Scan for the cell matching the given text and deliver its (X, Y) coordinate at center. 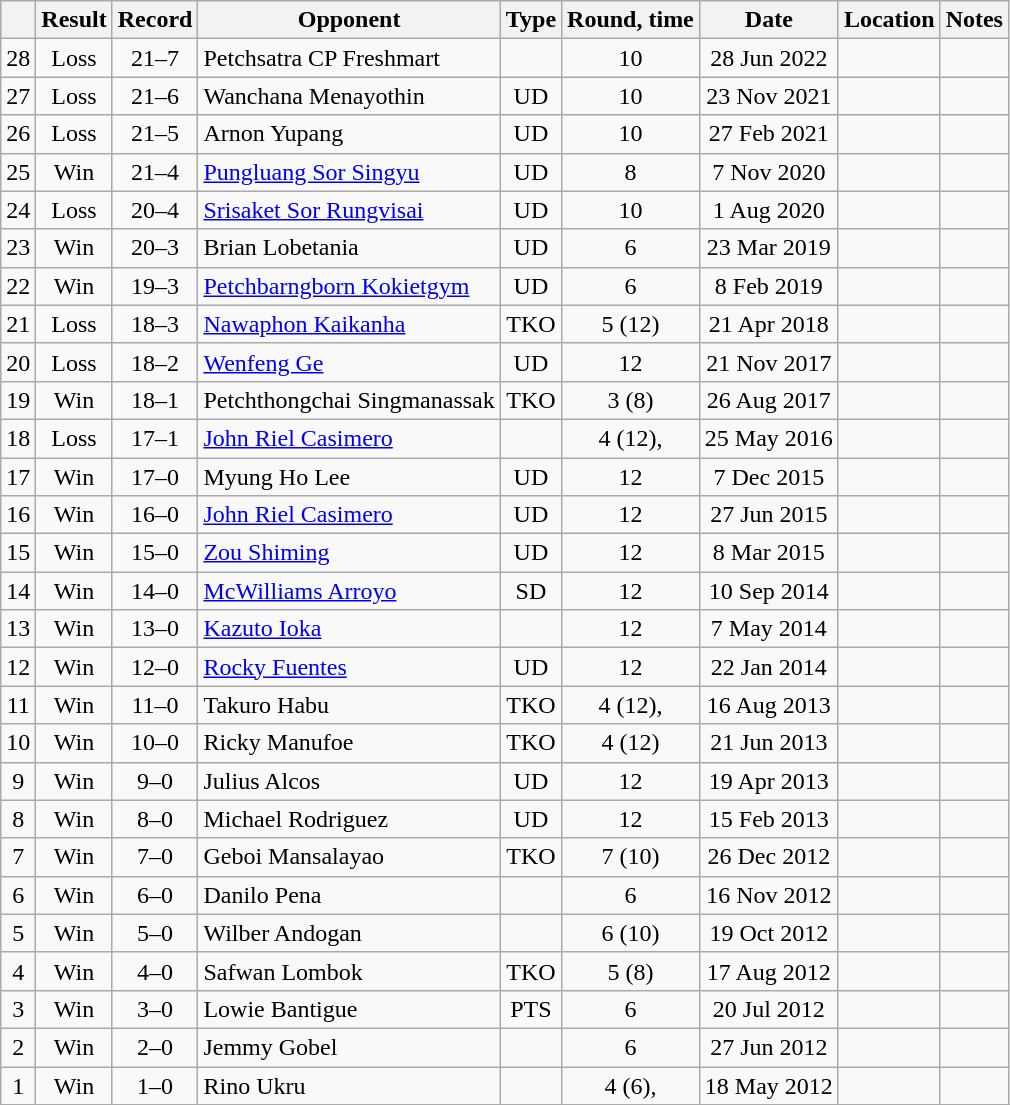
Petchsatra CP Freshmart (349, 58)
Brian Lobetania (349, 248)
19 (18, 400)
27 Jun 2012 (768, 1047)
15–0 (155, 553)
6 (10) (631, 933)
Type (530, 20)
Geboi Mansalayao (349, 857)
15 (18, 553)
Danilo Pena (349, 895)
19 Oct 2012 (768, 933)
19 Apr 2013 (768, 781)
14 (18, 591)
Nawaphon Kaikanha (349, 324)
19–3 (155, 286)
21 Jun 2013 (768, 743)
Result (74, 20)
22 Jan 2014 (768, 667)
27 Jun 2015 (768, 515)
11 (18, 705)
23 Mar 2019 (768, 248)
6–0 (155, 895)
Wilber Andogan (349, 933)
Round, time (631, 20)
Safwan Lombok (349, 971)
18–3 (155, 324)
25 (18, 172)
26 (18, 134)
Wanchana Menayothin (349, 96)
21–5 (155, 134)
Lowie Bantigue (349, 1009)
5 (18, 933)
Arnon Yupang (349, 134)
1 Aug 2020 (768, 210)
4–0 (155, 971)
26 Dec 2012 (768, 857)
25 May 2016 (768, 438)
14–0 (155, 591)
Petchbarngborn Kokietgym (349, 286)
Srisaket Sor Rungvisai (349, 210)
13–0 (155, 629)
18–2 (155, 362)
28 (18, 58)
24 (18, 210)
Date (768, 20)
23 (18, 248)
McWilliams Arroyo (349, 591)
Myung Ho Lee (349, 477)
Takuro Habu (349, 705)
7–0 (155, 857)
21–6 (155, 96)
Kazuto Ioka (349, 629)
7 (10) (631, 857)
Jemmy Gobel (349, 1047)
16–0 (155, 515)
20 (18, 362)
7 Nov 2020 (768, 172)
17 (18, 477)
Rocky Fuentes (349, 667)
8–0 (155, 819)
Michael Rodriguez (349, 819)
3–0 (155, 1009)
3 (18, 1009)
17–0 (155, 477)
Notes (974, 20)
PTS (530, 1009)
20–3 (155, 248)
3 (8) (631, 400)
12–0 (155, 667)
18–1 (155, 400)
9–0 (155, 781)
21–4 (155, 172)
Pungluang Sor Singyu (349, 172)
2 (18, 1047)
15 Feb 2013 (768, 819)
16 (18, 515)
17–1 (155, 438)
21 (18, 324)
4 (6), (631, 1085)
8 Mar 2015 (768, 553)
16 Aug 2013 (768, 705)
Rino Ukru (349, 1085)
21 Nov 2017 (768, 362)
27 Feb 2021 (768, 134)
9 (18, 781)
Julius Alcos (349, 781)
28 Jun 2022 (768, 58)
22 (18, 286)
18 May 2012 (768, 1085)
Opponent (349, 20)
5 (8) (631, 971)
7 May 2014 (768, 629)
5–0 (155, 933)
21 Apr 2018 (768, 324)
Record (155, 20)
18 (18, 438)
23 Nov 2021 (768, 96)
20 Jul 2012 (768, 1009)
27 (18, 96)
Zou Shiming (349, 553)
8 Feb 2019 (768, 286)
13 (18, 629)
Wenfeng Ge (349, 362)
16 Nov 2012 (768, 895)
Petchthongchai Singmanassak (349, 400)
7 (18, 857)
1–0 (155, 1085)
5 (12) (631, 324)
10 Sep 2014 (768, 591)
1 (18, 1085)
17 Aug 2012 (768, 971)
21–7 (155, 58)
4 (18, 971)
20–4 (155, 210)
4 (12) (631, 743)
7 Dec 2015 (768, 477)
2–0 (155, 1047)
SD (530, 591)
Location (889, 20)
10–0 (155, 743)
Ricky Manufoe (349, 743)
11–0 (155, 705)
26 Aug 2017 (768, 400)
